Return [X, Y] of the center of cell containing provided text 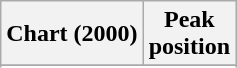
Peakposition [189, 34]
Chart (2000) [72, 34]
